Scan for the cell matching the given text and deliver its [X, Y] coordinate at center. 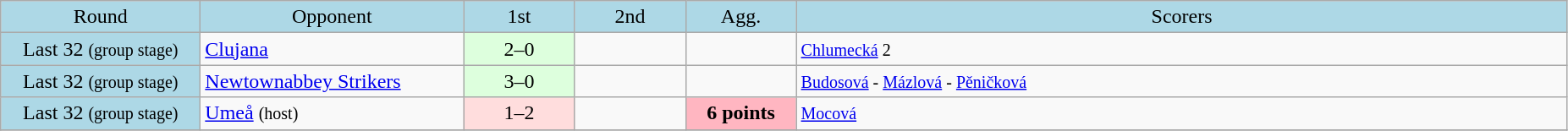
Opponent [332, 17]
Mocová [1181, 113]
1–2 [520, 113]
Agg. [741, 17]
Scorers [1181, 17]
Clujana [332, 49]
Umeå (host) [332, 113]
Round [101, 17]
1st [520, 17]
2–0 [520, 49]
3–0 [520, 81]
6 points [741, 113]
Chlumecká 2 [1181, 49]
Newtownabbey Strikers [332, 81]
2nd [630, 17]
Budosová - Mázlová - Pěničková [1181, 81]
